Locate the cell with the specified text and output its [x, y] center coordinate. 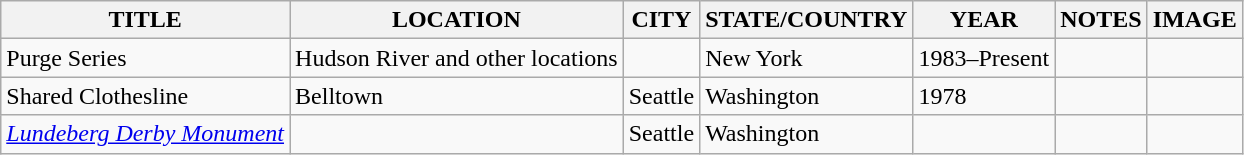
New York [806, 58]
Belltown [457, 96]
YEAR [984, 20]
Hudson River and other locations [457, 58]
1983–Present [984, 58]
NOTES [1101, 20]
TITLE [146, 20]
LOCATION [457, 20]
1978 [984, 96]
IMAGE [1194, 20]
STATE/COUNTRY [806, 20]
Purge Series [146, 58]
CITY [661, 20]
Shared Clothesline [146, 96]
Lundeberg Derby Monument [146, 134]
